Return [X, Y] of the center of cell containing provided text 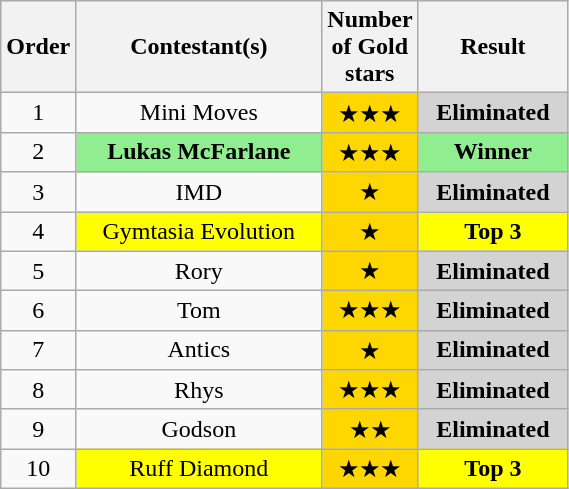
Order [38, 47]
Winner [493, 152]
Godson [199, 429]
2 [38, 152]
4 [38, 232]
1 [38, 113]
6 [38, 311]
IMD [199, 192]
Rhys [199, 390]
Tom [199, 311]
8 [38, 390]
9 [38, 429]
Result [493, 47]
Mini Moves [199, 113]
Antics [199, 350]
Ruff Diamond [199, 469]
Lukas McFarlane [199, 152]
7 [38, 350]
10 [38, 469]
Gymtasia Evolution [199, 232]
Contestant(s) [199, 47]
Number of Gold stars [370, 47]
5 [38, 271]
★★ [370, 429]
3 [38, 192]
Rory [199, 271]
